Identify which cell holds the provided text, then report its (X, Y) central coordinate. 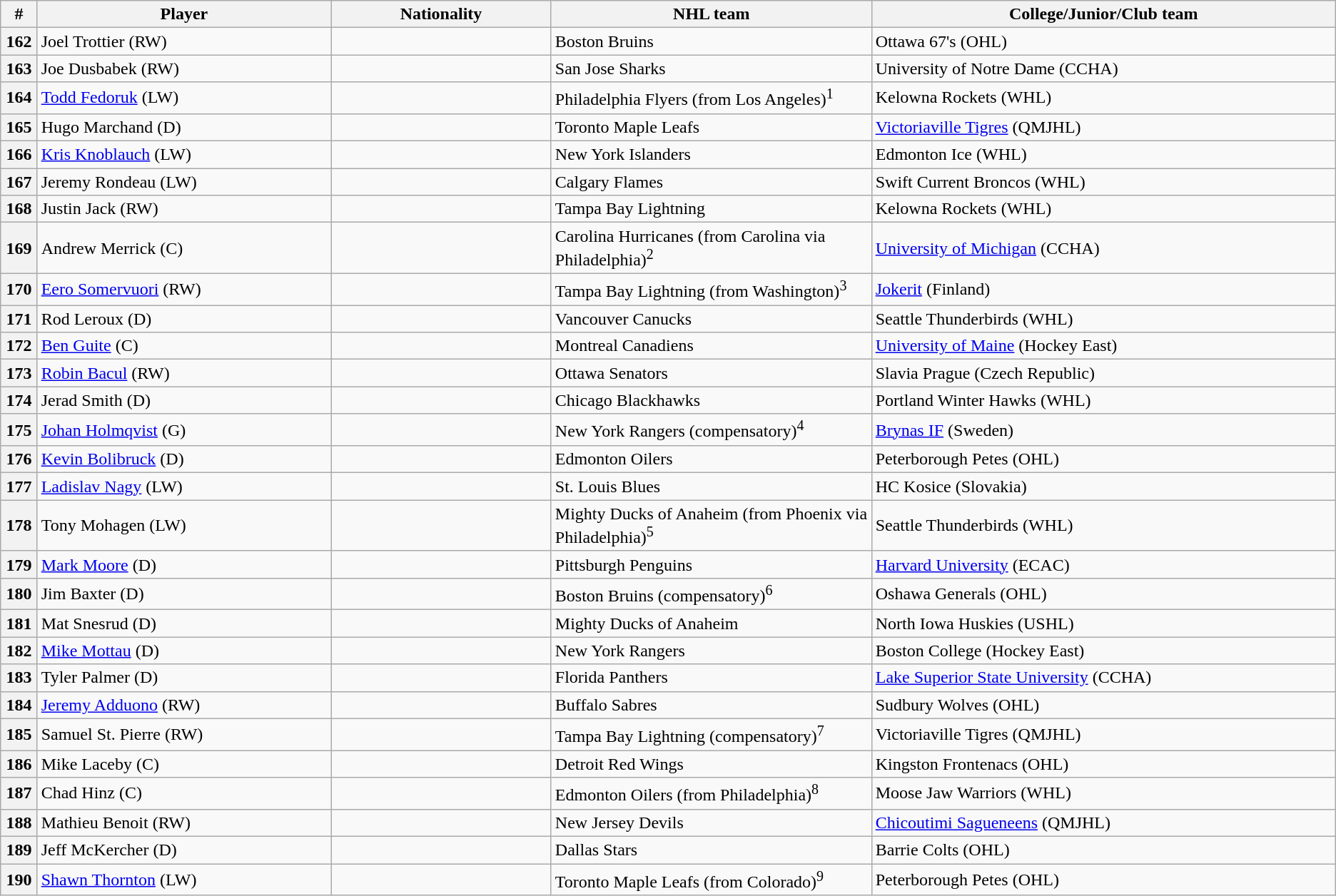
181 (19, 623)
Kevin Bolibruck (D) (184, 459)
Jerad Smith (D) (184, 400)
168 (19, 209)
Mark Moore (D) (184, 564)
Carolina Hurricanes (from Carolina via Philadelphia)2 (711, 248)
Tony Mohagen (LW) (184, 526)
New York Rangers (711, 651)
Hugo Marchand (D) (184, 127)
Boston Bruins (compensatory)6 (711, 594)
Kris Knoblauch (LW) (184, 155)
Oshawa Generals (OHL) (1103, 594)
Boston College (Hockey East) (1103, 651)
# (19, 14)
HC Kosice (Slovakia) (1103, 487)
178 (19, 526)
176 (19, 459)
North Iowa Huskies (USHL) (1103, 623)
165 (19, 127)
184 (19, 705)
189 (19, 850)
186 (19, 764)
Ladislav Nagy (LW) (184, 487)
Jim Baxter (D) (184, 594)
Mike Mottau (D) (184, 651)
Boston Bruins (711, 41)
177 (19, 487)
Andrew Merrick (C) (184, 248)
New Jersey Devils (711, 823)
Detroit Red Wings (711, 764)
Dallas Stars (711, 850)
164 (19, 98)
New York Rangers (compensatory)4 (711, 429)
182 (19, 651)
Robin Bacul (RW) (184, 373)
Mighty Ducks of Anaheim (711, 623)
Tyler Palmer (D) (184, 678)
New York Islanders (711, 155)
174 (19, 400)
Joel Trottier (RW) (184, 41)
Edmonton Oilers (from Philadelphia)8 (711, 793)
Ottawa 67's (OHL) (1103, 41)
Harvard University (ECAC) (1103, 564)
187 (19, 793)
Joe Dusbabek (RW) (184, 68)
Jeremy Adduono (RW) (184, 705)
Toronto Maple Leafs (from Colorado)9 (711, 879)
Rod Leroux (D) (184, 319)
Eero Somervuori (RW) (184, 290)
Chad Hinz (C) (184, 793)
Barrie Colts (OHL) (1103, 850)
171 (19, 319)
Jeremy Rondeau (LW) (184, 182)
Edmonton Oilers (711, 459)
163 (19, 68)
Justin Jack (RW) (184, 209)
Samuel St. Pierre (RW) (184, 735)
University of Maine (Hockey East) (1103, 346)
Chicago Blackhawks (711, 400)
Tampa Bay Lightning (compensatory)7 (711, 735)
Portland Winter Hawks (WHL) (1103, 400)
185 (19, 735)
167 (19, 182)
172 (19, 346)
175 (19, 429)
Montreal Canadiens (711, 346)
Shawn Thornton (LW) (184, 879)
Florida Panthers (711, 678)
Jeff McKercher (D) (184, 850)
170 (19, 290)
179 (19, 564)
Johan Holmqvist (G) (184, 429)
183 (19, 678)
Edmonton Ice (WHL) (1103, 155)
Ben Guite (C) (184, 346)
173 (19, 373)
Tampa Bay Lightning (711, 209)
Jokerit (Finland) (1103, 290)
Lake Superior State University (CCHA) (1103, 678)
Kingston Frontenacs (OHL) (1103, 764)
Brynas IF (Sweden) (1103, 429)
Nationality (441, 14)
College/Junior/Club team (1103, 14)
Tampa Bay Lightning (from Washington)3 (711, 290)
Mathieu Benoit (RW) (184, 823)
Sudbury Wolves (OHL) (1103, 705)
Vancouver Canucks (711, 319)
University of Michigan (CCHA) (1103, 248)
Todd Fedoruk (LW) (184, 98)
Mike Laceby (C) (184, 764)
Player (184, 14)
Calgary Flames (711, 182)
Chicoutimi Sagueneens (QMJHL) (1103, 823)
Philadelphia Flyers (from Los Angeles)1 (711, 98)
162 (19, 41)
Moose Jaw Warriors (WHL) (1103, 793)
NHL team (711, 14)
Mighty Ducks of Anaheim (from Phoenix via Philadelphia)5 (711, 526)
San Jose Sharks (711, 68)
166 (19, 155)
188 (19, 823)
University of Notre Dame (CCHA) (1103, 68)
Slavia Prague (Czech Republic) (1103, 373)
St. Louis Blues (711, 487)
Swift Current Broncos (WHL) (1103, 182)
Toronto Maple Leafs (711, 127)
Buffalo Sabres (711, 705)
Ottawa Senators (711, 373)
169 (19, 248)
180 (19, 594)
Pittsburgh Penguins (711, 564)
190 (19, 879)
Mat Snesrud (D) (184, 623)
